Capture the cell that displays the provided text and extract its [X, Y] central coordinate. 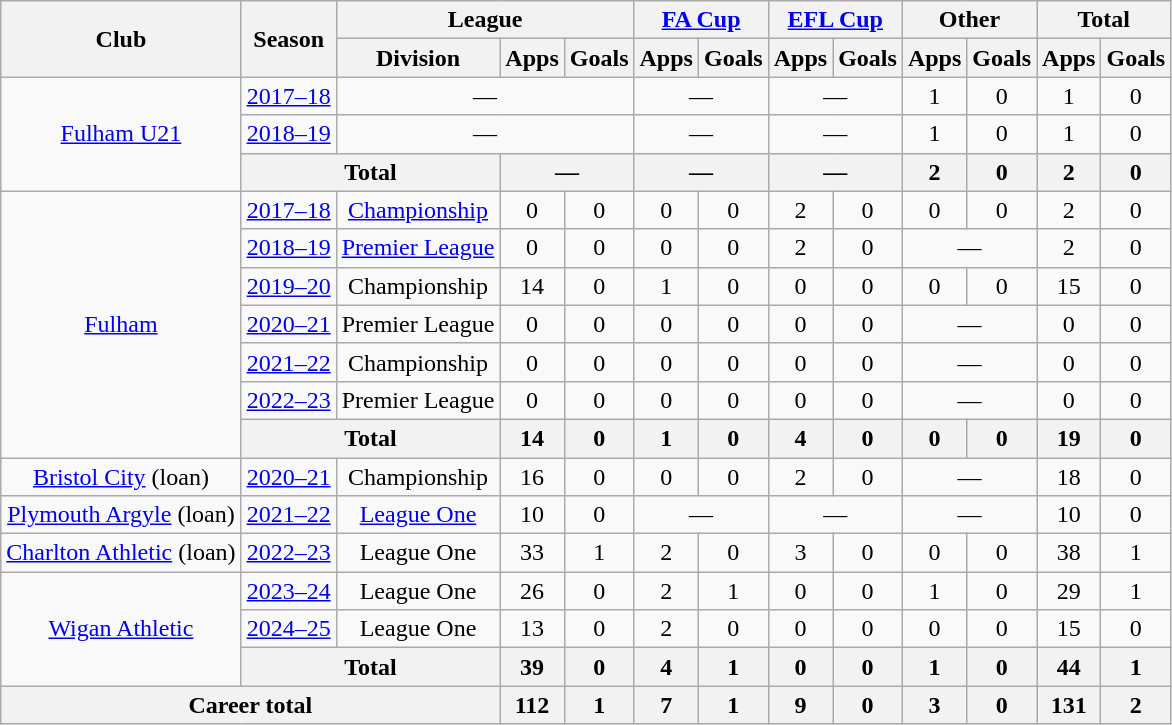
Career total [250, 705]
2024–25 [288, 629]
29 [1069, 591]
Club [121, 39]
League [485, 20]
Other [969, 20]
131 [1069, 705]
2019–20 [288, 286]
Bristol City (loan) [121, 477]
38 [1069, 553]
13 [532, 629]
33 [532, 553]
2023–24 [288, 591]
39 [532, 667]
Plymouth Argyle (loan) [121, 515]
26 [532, 591]
EFL Cup [835, 20]
Wigan Athletic [121, 629]
18 [1069, 477]
112 [532, 705]
19 [1069, 438]
Fulham [121, 324]
16 [532, 477]
Charlton Athletic (loan) [121, 553]
Season [288, 39]
7 [666, 705]
Fulham U21 [121, 134]
44 [1069, 667]
9 [800, 705]
FA Cup [701, 20]
Division [418, 58]
